Return the [X, Y] coordinate for the center point of the cell that contains the specified text.  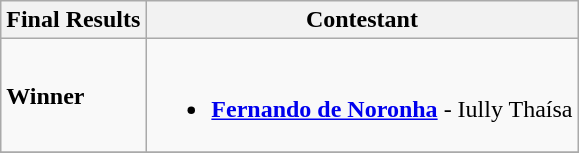
Contestant [362, 20]
Winner [74, 96]
Fernando de Noronha - Iully Thaísa [362, 96]
Final Results [74, 20]
